For the text-containing cell, return its midpoint in [x, y] coordinate format. 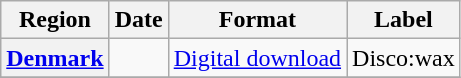
Date [138, 20]
Denmark [55, 58]
Format [257, 20]
Disco:wax [404, 58]
Label [404, 20]
Digital download [257, 58]
Region [55, 20]
